Provide the [x, y] coordinate of the cell's center where the given text is located.  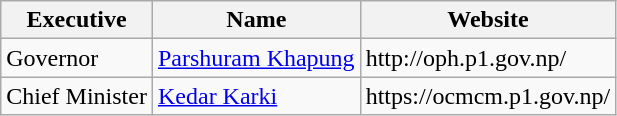
Kedar Karki [256, 96]
Name [256, 20]
Governor [77, 58]
Chief Minister [77, 96]
Parshuram Khapung [256, 58]
Website [488, 20]
https://ocmcm.p1.gov.np/ [488, 96]
http://oph.p1.gov.np/ [488, 58]
Executive [77, 20]
